Locate the cell with the specified text and output its (x, y) center coordinate. 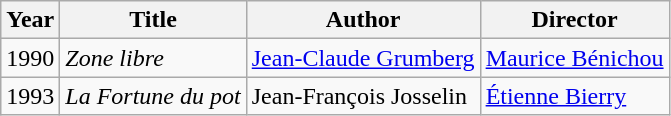
Director (574, 20)
Jean-Claude Grumberg (363, 58)
Author (363, 20)
Jean-François Josselin (363, 96)
1990 (30, 58)
Étienne Bierry (574, 96)
Zone libre (153, 58)
Year (30, 20)
1993 (30, 96)
Title (153, 20)
Maurice Bénichou (574, 58)
La Fortune du pot (153, 96)
